Return (X, Y) of the center of cell containing provided text 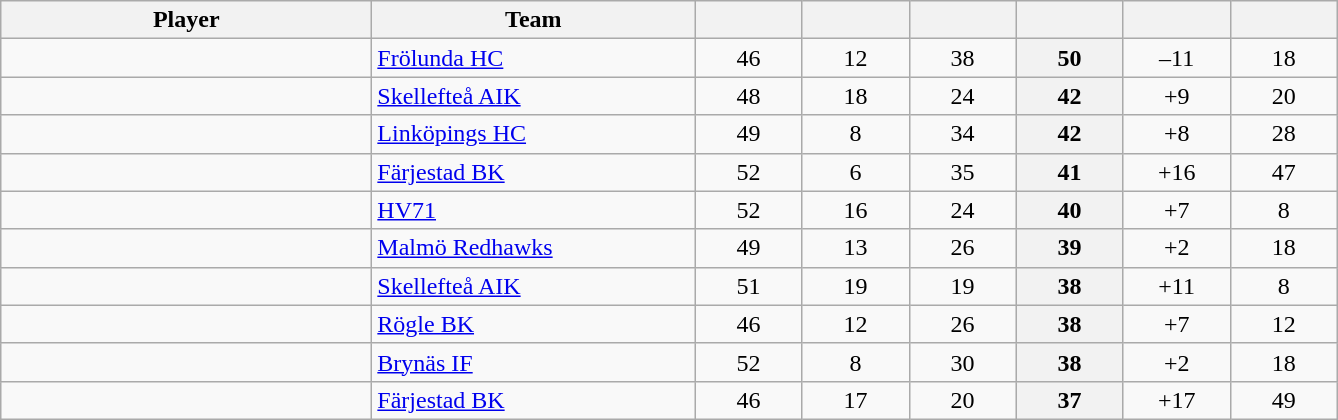
28 (1284, 134)
51 (748, 286)
40 (1070, 210)
+9 (1176, 96)
16 (856, 210)
+11 (1176, 286)
37 (1070, 400)
–11 (1176, 58)
6 (856, 172)
50 (1070, 58)
+16 (1176, 172)
Team (534, 20)
30 (962, 362)
48 (748, 96)
41 (1070, 172)
Brynäs IF (534, 362)
35 (962, 172)
Rögle BK (534, 324)
17 (856, 400)
HV71 (534, 210)
Malmö Redhawks (534, 248)
34 (962, 134)
+8 (1176, 134)
Frölunda HC (534, 58)
Player (186, 20)
Linköpings HC (534, 134)
47 (1284, 172)
39 (1070, 248)
+17 (1176, 400)
13 (856, 248)
